Scan for the cell matching the given text and deliver its [x, y] coordinate at center. 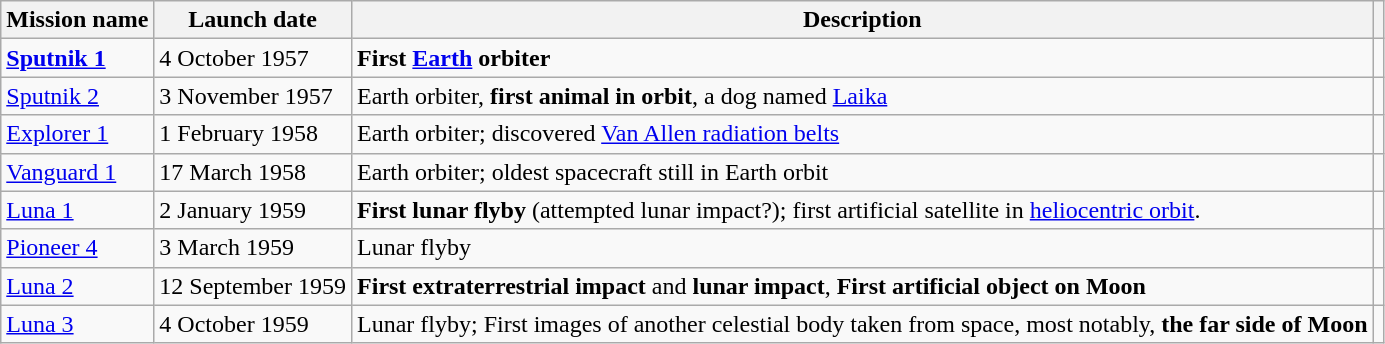
3 March 1959 [253, 248]
Earth orbiter, first animal in orbit, a dog named Laika [863, 96]
12 September 1959 [253, 286]
Earth orbiter; discovered Van Allen radiation belts [863, 134]
Pioneer 4 [78, 248]
1 February 1958 [253, 134]
First extraterrestrial impact and lunar impact, First artificial object on Moon [863, 286]
Vanguard 1 [78, 172]
Lunar flyby; First images of another celestial body taken from space, most notably, the far side of Moon [863, 324]
4 October 1959 [253, 324]
Explorer 1 [78, 134]
Sputnik 1 [78, 58]
Mission name [78, 20]
Luna 1 [78, 210]
3 November 1957 [253, 96]
Earth orbiter; oldest spacecraft still in Earth orbit [863, 172]
17 March 1958 [253, 172]
Lunar flyby [863, 248]
Sputnik 2 [78, 96]
4 October 1957 [253, 58]
Luna 2 [78, 286]
First Earth orbiter [863, 58]
Description [863, 20]
First lunar flyby (attempted lunar impact?); first artificial satellite in heliocentric orbit. [863, 210]
Launch date [253, 20]
2 January 1959 [253, 210]
Luna 3 [78, 324]
